Return [x, y] of the center of cell containing provided text 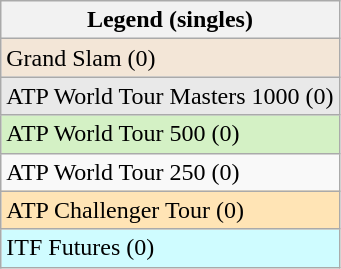
Legend (singles) [170, 20]
ATP Challenger Tour (0) [170, 210]
Grand Slam (0) [170, 58]
ATP World Tour 250 (0) [170, 172]
ITF Futures (0) [170, 248]
ATP World Tour 500 (0) [170, 134]
ATP World Tour Masters 1000 (0) [170, 96]
